Provide the (x, y) coordinate of the cell's center where the given text is located.  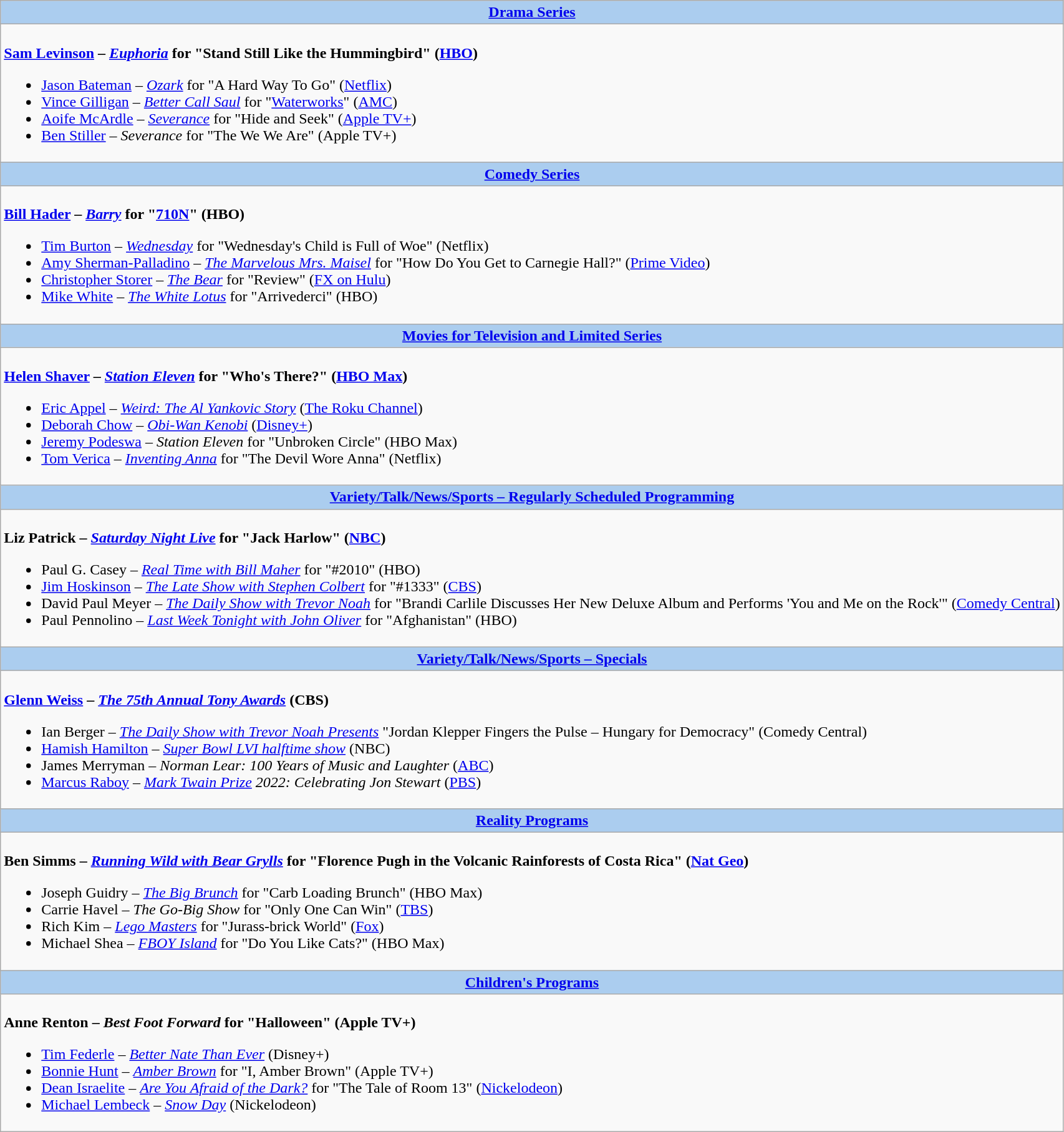
Variety/Talk/News/Sports – Specials (532, 659)
Children's Programs (532, 982)
Reality Programs (532, 820)
Drama Series (532, 12)
Variety/Talk/News/Sports – Regularly Scheduled Programming (532, 497)
Movies for Television and Limited Series (532, 336)
Comedy Series (532, 174)
